For the text-containing cell, return its midpoint in (x, y) coordinate format. 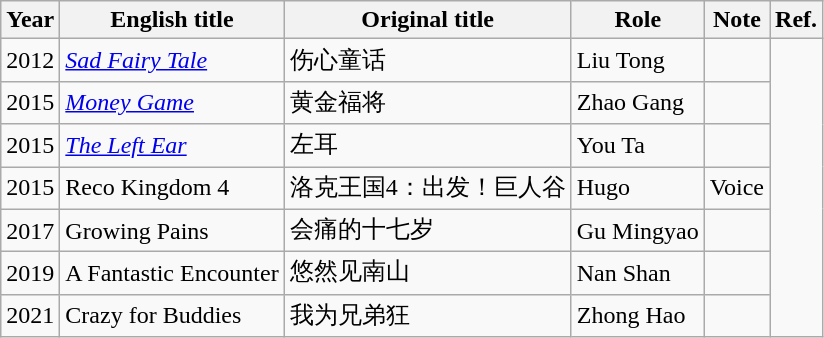
Hugo (638, 188)
我为兄弟狂 (428, 316)
伤心童话 (428, 60)
Voice (736, 188)
Liu Tong (638, 60)
Nan Shan (638, 274)
Zhao Gang (638, 102)
左耳 (428, 146)
Reco Kingdom 4 (172, 188)
Note (736, 20)
Role (638, 20)
洛克王国4：出发！巨人谷 (428, 188)
悠然见南山 (428, 274)
Gu Mingyao (638, 230)
Growing Pains (172, 230)
2021 (30, 316)
Year (30, 20)
Ref. (796, 20)
2019 (30, 274)
Money Game (172, 102)
English title (172, 20)
Crazy for Buddies (172, 316)
Zhong Hao (638, 316)
Original title (428, 20)
黄金福将 (428, 102)
You Ta (638, 146)
2017 (30, 230)
2012 (30, 60)
会痛的十七岁 (428, 230)
Sad Fairy Tale (172, 60)
The Left Ear (172, 146)
A Fantastic Encounter (172, 274)
